Detect which cell encompasses the target text, then output its (X, Y) center coordinate. 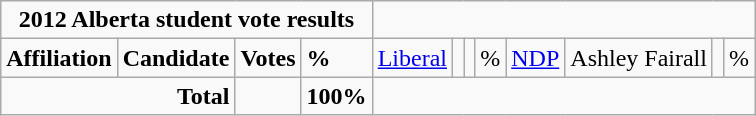
NDP (536, 58)
Votes (268, 58)
Total (118, 96)
2012 Alberta student vote results (186, 20)
Liberal (412, 58)
Affiliation (59, 58)
Ashley Fairall (639, 58)
Candidate (176, 58)
100% (336, 96)
